Identify which cell holds the provided text, then report its [x, y] central coordinate. 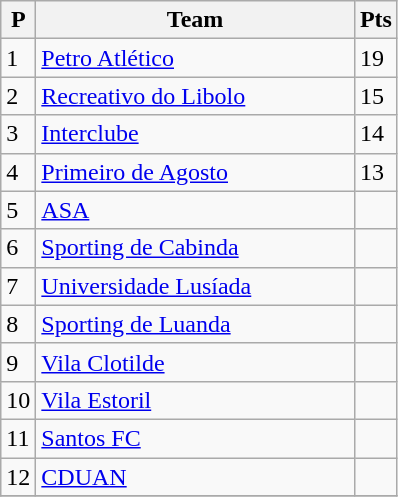
Team [196, 20]
4 [18, 172]
Primeiro de Agosto [196, 172]
6 [18, 248]
Vila Estoril [196, 400]
Recreativo do Libolo [196, 96]
12 [18, 477]
Interclube [196, 134]
Pts [376, 20]
Vila Clotilde [196, 362]
13 [376, 172]
11 [18, 438]
Petro Atlético [196, 58]
1 [18, 58]
Sporting de Luanda [196, 324]
19 [376, 58]
ASA [196, 210]
14 [376, 134]
Sporting de Cabinda [196, 248]
7 [18, 286]
15 [376, 96]
3 [18, 134]
2 [18, 96]
CDUAN [196, 477]
8 [18, 324]
10 [18, 400]
5 [18, 210]
Universidade Lusíada [196, 286]
9 [18, 362]
P [18, 20]
Santos FC [196, 438]
